Extract the [x, y] coordinate from the center of the cell holding the provided text.  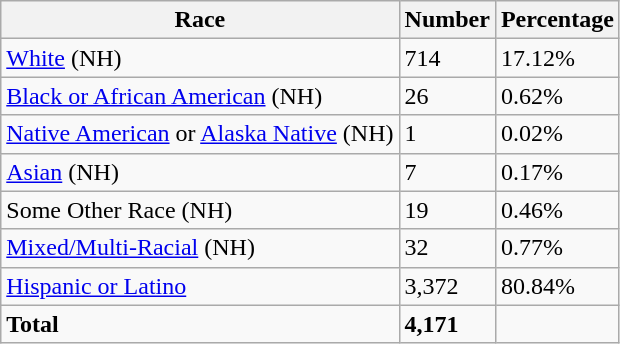
7 [447, 172]
0.77% [557, 248]
Percentage [557, 20]
Some Other Race (NH) [200, 210]
80.84% [557, 286]
4,171 [447, 324]
1 [447, 134]
Mixed/Multi-Racial (NH) [200, 248]
19 [447, 210]
Number [447, 20]
Asian (NH) [200, 172]
Total [200, 324]
0.17% [557, 172]
Race [200, 20]
3,372 [447, 286]
17.12% [557, 58]
32 [447, 248]
0.62% [557, 96]
0.02% [557, 134]
Hispanic or Latino [200, 286]
26 [447, 96]
Native American or Alaska Native (NH) [200, 134]
0.46% [557, 210]
714 [447, 58]
Black or African American (NH) [200, 96]
White (NH) [200, 58]
